Return the [X, Y] coordinate for the center point of the cell that contains the specified text.  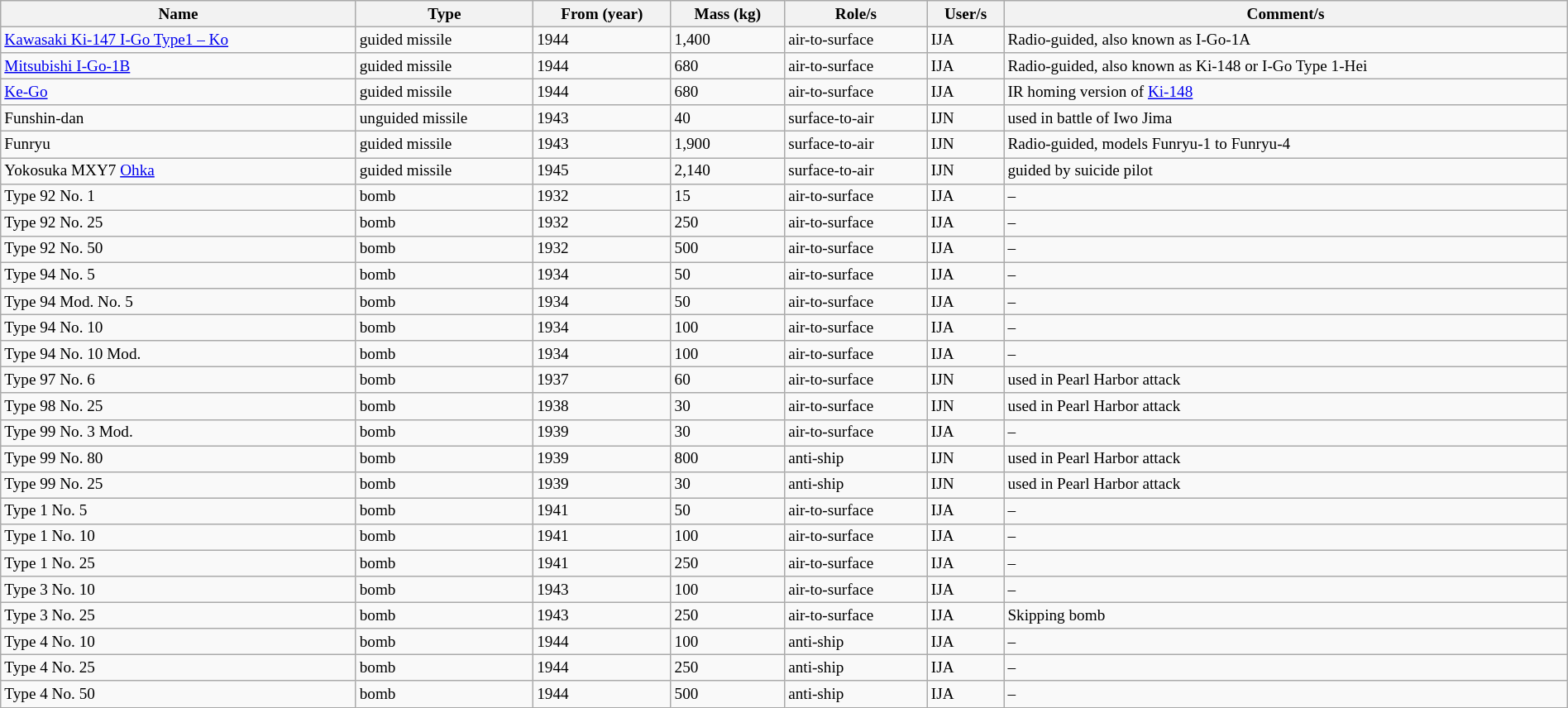
Type 94 Mod. No. 5 [179, 302]
Role/s [857, 14]
guided by suicide pilot [1285, 170]
Type 92 No. 1 [179, 197]
unguided missile [444, 118]
1938 [602, 406]
Type 1 No. 25 [179, 563]
Ke-Go [179, 92]
Type 99 No. 3 Mod. [179, 433]
2,140 [728, 170]
1,400 [728, 40]
40 [728, 118]
Mass (kg) [728, 14]
Type 98 No. 25 [179, 406]
Kawasaki Ki-147 I-Go Type1 – Ko [179, 40]
15 [728, 197]
800 [728, 458]
Type [444, 14]
Type 3 No. 10 [179, 590]
Name [179, 14]
Yokosuka MXY7 Ohka [179, 170]
1945 [602, 170]
Funshin-dan [179, 118]
Type 1 No. 5 [179, 511]
Funryu [179, 145]
60 [728, 380]
Radio-guided, also known as Ki-148 or I-Go Type 1-Hei [1285, 66]
Type 4 No. 25 [179, 668]
Type 4 No. 50 [179, 694]
Comment/s [1285, 14]
Type 4 No. 10 [179, 642]
1,900 [728, 145]
Type 3 No. 25 [179, 615]
From (year) [602, 14]
Type 94 No. 10 [179, 328]
Radio-guided, also known as I-Go-1A [1285, 40]
Type 92 No. 50 [179, 249]
Mitsubishi I-Go-1B [179, 66]
Type 97 No. 6 [179, 380]
Type 1 No. 10 [179, 537]
User/s [966, 14]
Type 92 No. 25 [179, 223]
Radio-guided, models Funryu-1 to Funryu-4 [1285, 145]
1937 [602, 380]
Type 99 No. 80 [179, 458]
Type 94 No. 5 [179, 275]
used in battle of Iwo Jima [1285, 118]
Type 99 No. 25 [179, 485]
Type 94 No. 10 Mod. [179, 354]
IR homing version of Ki-148 [1285, 92]
Skipping bomb [1285, 615]
